From the cell containing the given text, extract its center point as [x, y] coordinate. 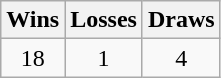
4 [181, 58]
Losses [104, 20]
Draws [181, 20]
1 [104, 58]
Wins [33, 20]
18 [33, 58]
